For the text-containing cell, return its midpoint in (x, y) coordinate format. 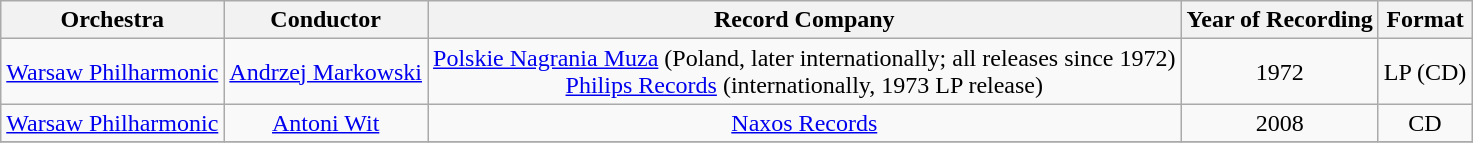
Andrzej Markowski (326, 72)
Record Company (805, 20)
2008 (1280, 123)
CD (1425, 123)
Antoni Wit (326, 123)
Conductor (326, 20)
1972 (1280, 72)
Polskie Nagrania Muza (Poland, later internationally; all releases since 1972)Philips Records (internationally, 1973 LP release) (805, 72)
Year of Recording (1280, 20)
Format (1425, 20)
LP (CD) (1425, 72)
Orchestra (112, 20)
Naxos Records (805, 123)
